Return the [x, y] coordinate for the center point of the cell that contains the specified text.  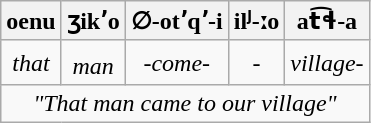
ilʲ-ːo [256, 21]
oenu [31, 21]
that [31, 62]
∅-otʼqʼ-i [176, 21]
at͡ɬ-a [327, 21]
- [256, 62]
village- [327, 62]
"That man came to our village" [185, 104]
man [93, 62]
ʒikʼo [93, 21]
-come- [176, 62]
